Locate the cell with the specified text and output its [X, Y] center coordinate. 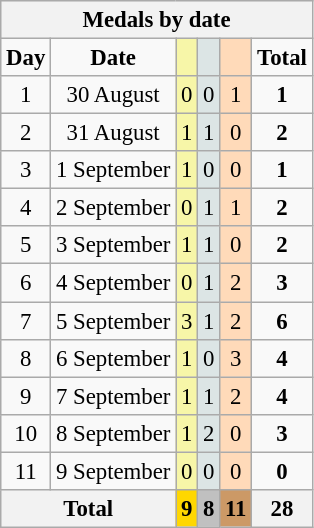
31 August [114, 133]
30 August [114, 95]
6 September [114, 358]
Day [26, 58]
10 [26, 433]
3 September [114, 245]
5 [26, 245]
4 September [114, 283]
Date [114, 58]
Medals by date [156, 20]
1 September [114, 170]
5 September [114, 321]
7 September [114, 396]
2 September [114, 208]
8 September [114, 433]
9 September [114, 471]
7 [26, 321]
28 [282, 509]
